Output the [x, y] coordinate of the center of the cell containing the given text.  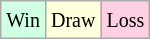
Win [24, 20]
Loss [126, 20]
Draw [72, 20]
